Determine the (X, Y) coordinate at the center of the cell enclosing the given text.  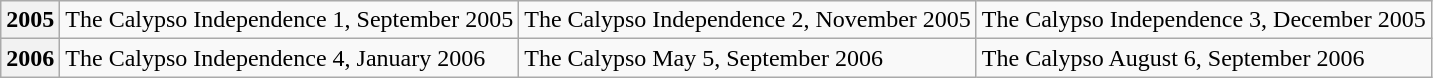
The Calypso Independence 2, November 2005 (748, 20)
The Calypso Independence 1, September 2005 (290, 20)
2006 (30, 58)
The Calypso May 5, September 2006 (748, 58)
2005 (30, 20)
The Calypso Independence 3, December 2005 (1204, 20)
The Calypso August 6, September 2006 (1204, 58)
The Calypso Independence 4, January 2006 (290, 58)
